Scan for the cell matching the given text and deliver its (x, y) coordinate at center. 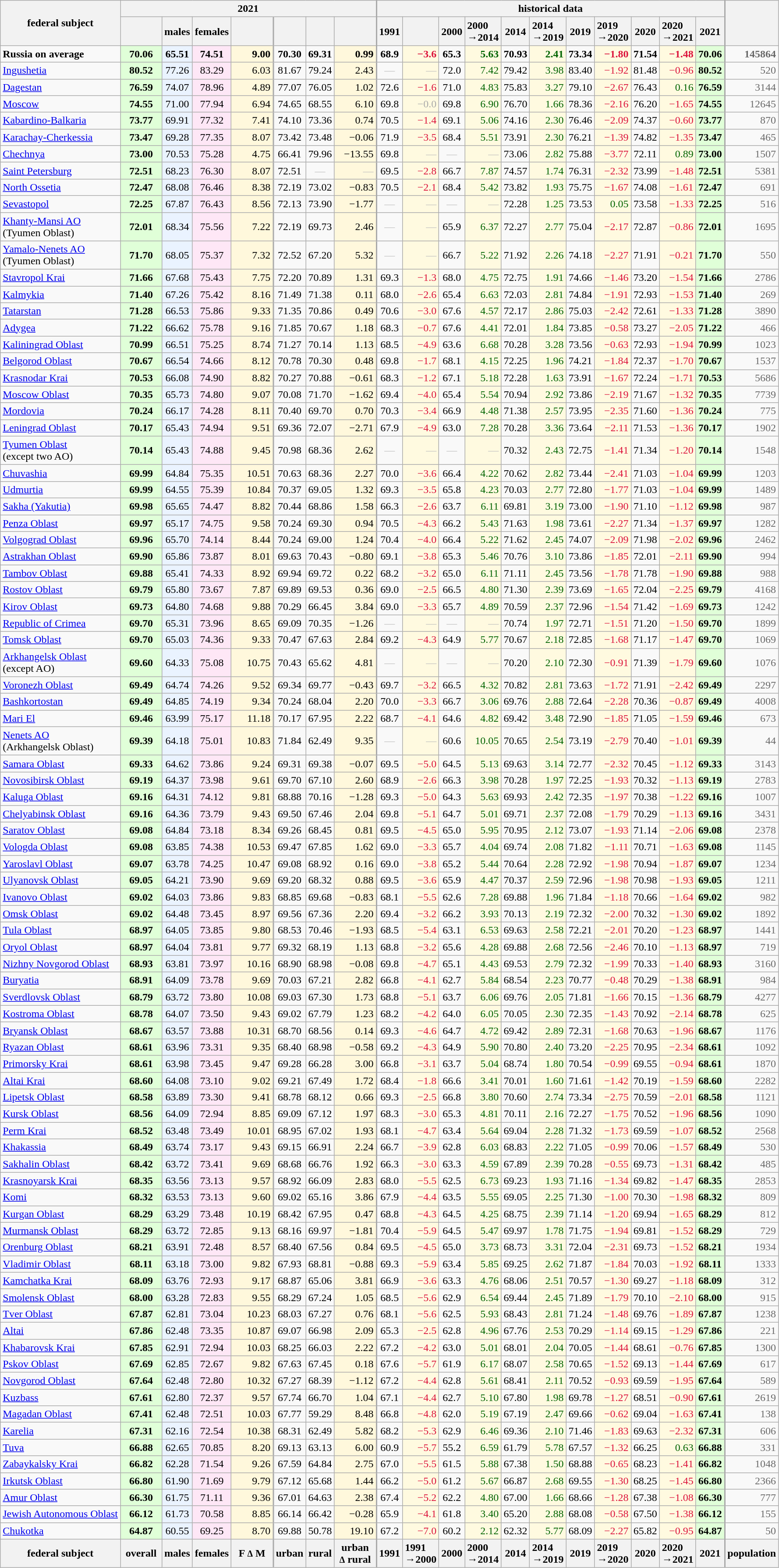
64.55 (177, 490)
520 (752, 71)
71.60 (645, 411)
8.34 (252, 830)
62.28 (177, 1464)
−0.95 (677, 1531)
71.17 (645, 640)
1.18 (355, 328)
Kabardino-Balkaria (60, 121)
64.33 (177, 663)
0.63 (677, 1447)
70.45 (645, 763)
Orenburg Oblast (60, 1247)
1.25 (548, 204)
66.98 (320, 1330)
75.56 (212, 226)
8.38 (252, 187)
−1.34 (613, 1181)
76.70 (515, 104)
historical data (550, 9)
Stavropol Krai (60, 278)
−1.62 (355, 394)
10.31 (252, 1030)
5.84 (483, 980)
Khabarovsk Krai (60, 1348)
−1.40 (677, 964)
71.24 (580, 1314)
Buryatia (60, 980)
67.76 (515, 1330)
68.90 (289, 964)
63.98 (177, 1064)
−1.00 (613, 1197)
73.36 (320, 121)
83.29 (212, 71)
9.13 (252, 1231)
76.20 (645, 104)
F Δ M (252, 1553)
−2.71 (355, 428)
9.83 (252, 897)
0.05 (613, 204)
74.26 (212, 685)
63.1 (452, 930)
65.65 (177, 506)
−1.35 (677, 137)
Penza Oblast (60, 523)
64.36 (177, 814)
71.85 (289, 328)
5.78 (548, 1447)
−0.94 (677, 1064)
Irkutsk Oblast (60, 1481)
71.61 (580, 1080)
69.34 (289, 685)
Ingushetia (60, 71)
155 (752, 1514)
73.10 (212, 1080)
73.04 (212, 1314)
4.59 (483, 1164)
Zabaykalsky Krai (60, 1464)
44 (752, 741)
70.89 (320, 278)
−1.87 (677, 864)
8.56 (252, 204)
−2.02 (677, 540)
2.27 (355, 473)
67.24 (320, 1297)
1870 (752, 1064)
−1.45 (677, 1481)
−1.42 (613, 1080)
69.66 (580, 1414)
71.67 (645, 394)
9.77 (252, 947)
65.31 (177, 623)
4.96 (483, 1330)
1.31 (355, 278)
69.68 (320, 897)
Jewish Autonomous Oblast (60, 1514)
8.11 (252, 411)
72.07 (320, 428)
Saratov Oblast (60, 830)
1892 (752, 914)
8.20 (252, 1447)
5.82 (355, 1431)
9.07 (252, 394)
6.54 (483, 1297)
10.01 (252, 1131)
70.16 (320, 797)
−1.11 (613, 847)
73.41 (212, 1164)
Tambov Oblast (60, 573)
63.89 (177, 1097)
−1.75 (613, 1114)
1.44 (355, 1481)
8.97 (252, 914)
60.6 (452, 741)
74.84 (580, 294)
70.6 (389, 311)
−0.90 (677, 1398)
4.48 (483, 411)
65.68 (320, 1481)
−3.4 (421, 411)
69.56 (289, 914)
1537 (752, 361)
70.74 (515, 623)
−1.83 (613, 1431)
−0.48 (613, 980)
72.17 (515, 311)
69.38 (320, 763)
−1.73 (613, 1131)
63.5 (452, 1197)
67.74 (289, 1398)
73.53 (580, 204)
4.28 (483, 947)
69.89 (289, 590)
7.41 (252, 121)
73.67 (212, 590)
3.40 (483, 1514)
9.16 (252, 328)
−0.55 (613, 1164)
−2.19 (613, 394)
68.06 (515, 1281)
8.16 (252, 294)
62.85 (177, 1364)
69.26 (289, 830)
Yaroslavl Oblast (60, 864)
71.16 (580, 1181)
72.24 (645, 378)
1282 (752, 523)
1.32 (355, 490)
3431 (752, 814)
6.46 (483, 1431)
2.41 (548, 54)
75.28 (212, 154)
70.46 (320, 930)
5.55 (483, 1197)
70.57 (580, 1281)
0.14 (355, 1030)
6.59 (483, 1447)
1121 (752, 1097)
69.03 (289, 997)
69.93 (515, 797)
63.13 (320, 1447)
−2.28 (613, 702)
Khanty-Mansi AO(Tyumen Oblast) (60, 226)
71.39 (645, 663)
72.21 (580, 930)
−0.63 (613, 344)
70.64 (515, 864)
9.17 (252, 1281)
76.21 (580, 137)
66.14 (289, 1514)
6.17 (483, 1364)
1145 (752, 847)
Tver Oblast (60, 1314)
−1.50 (677, 623)
Karelia (60, 1431)
75.25 (212, 344)
5.19 (483, 1414)
70.92 (645, 1014)
−1.95 (677, 1381)
Voronezh Oblast (60, 685)
8.74 (252, 344)
9.34 (252, 702)
3.06 (483, 702)
1076 (752, 663)
73.82 (515, 187)
64.07 (177, 1014)
83.40 (580, 71)
69.7 (389, 685)
Yamalo-Nenets AO(Tyumen Oblast) (60, 255)
−1.64 (677, 897)
74.90 (212, 378)
809 (752, 1197)
6.00 (355, 1447)
65.86 (177, 557)
1548 (752, 451)
64.6 (452, 718)
63.99 (177, 718)
−0.08 (355, 964)
73.96 (212, 623)
67.0 (389, 1464)
0.47 (355, 1214)
9.58 (252, 523)
3.00 (355, 1064)
−0.60 (677, 121)
5.61 (483, 1381)
812 (752, 1214)
Dagestan (60, 87)
−5.2 (421, 1497)
−2.35 (613, 411)
−1.66 (613, 997)
66.62 (177, 328)
1069 (752, 640)
0.94 (355, 523)
−0.28 (355, 1514)
65.17 (177, 523)
2282 (752, 1080)
Vologda Oblast (60, 847)
550 (752, 255)
50.78 (320, 1531)
74.33 (212, 573)
9.81 (252, 797)
10.51 (252, 473)
65.6 (452, 947)
221 (752, 1330)
9.00 (252, 54)
Saint Petersburg (60, 170)
70.85 (212, 1447)
70.62 (515, 473)
68.39 (320, 1381)
3.36 (548, 428)
Vladimir Oblast (60, 1264)
−1.14 (613, 1330)
1.58 (355, 506)
61.75 (177, 1497)
7.32 (252, 255)
urban (289, 1553)
75.04 (580, 226)
0.76 (355, 1314)
66.08 (177, 378)
−1.7 (421, 361)
9.55 (252, 1297)
7.75 (252, 278)
Kalmykia (60, 294)
67.30 (320, 997)
72.30 (580, 663)
−1.97 (613, 797)
72.77 (580, 763)
1.80 (548, 1064)
63.29 (177, 1214)
10.23 (252, 1314)
−1.99 (613, 964)
73.35 (212, 1330)
2786 (752, 278)
Altai Krai (60, 1080)
64.85 (177, 702)
77.26 (177, 71)
1023 (752, 344)
−0.07 (355, 763)
74.88 (212, 451)
1048 (752, 1464)
81.67 (289, 71)
5.18 (483, 378)
9.02 (252, 1080)
4.57 (483, 311)
Belgorod Oblast (60, 361)
Russia on average (60, 54)
1695 (752, 226)
67.45 (320, 1364)
5.43 (483, 523)
138 (752, 1414)
73.88 (212, 1030)
4.25 (483, 1214)
617 (752, 1364)
−2.00 (613, 914)
8.57 (252, 1247)
0.88 (355, 880)
68.75 (515, 1214)
70.19 (645, 1080)
65.70 (177, 540)
63.76 (177, 1281)
71.63 (515, 523)
77.35 (212, 137)
71.89 (580, 1297)
73.80 (212, 997)
65.80 (177, 590)
−1.43 (613, 1014)
64.05 (177, 930)
−0.21 (677, 255)
4.04 (483, 847)
−1.27 (613, 1398)
70.27 (289, 378)
67.68 (177, 278)
63.28 (177, 1297)
overall (141, 1553)
4.15 (483, 361)
Kuzbass (60, 1398)
6.94 (252, 104)
64.0 (452, 1014)
78.36 (580, 104)
9.24 (252, 763)
70.60 (515, 1097)
−0.7 (421, 328)
73.99 (645, 170)
4.32 (483, 685)
269 (752, 294)
1.63 (548, 378)
68.45 (320, 830)
67.89 (515, 1164)
3.19 (548, 506)
79.96 (320, 154)
1238 (752, 1314)
75.78 (212, 328)
66.51 (177, 344)
6.37 (483, 226)
5.88 (483, 1464)
−2.05 (677, 328)
5.67 (483, 1481)
76.05 (320, 87)
−4.6 (421, 1030)
3.73 (483, 1247)
73.02 (320, 187)
7.22 (252, 226)
63.6 (452, 344)
−1.57 (677, 1147)
Komi (60, 1197)
2619 (752, 1398)
−2.34 (677, 1047)
62.6 (452, 897)
Volgograd Oblast (60, 540)
11.18 (252, 718)
73.27 (645, 328)
Adygea (60, 328)
Lipetsk Oblast (60, 1097)
68.66 (580, 1497)
5.51 (483, 137)
−2.75 (613, 1097)
72.11 (645, 154)
516 (752, 204)
312 (752, 1281)
−7.0 (421, 1531)
74.82 (645, 137)
−4.8 (421, 1414)
6.06 (483, 997)
2.57 (548, 411)
−1.07 (677, 1131)
10.47 (252, 864)
0.84 (355, 1247)
3.86 (355, 1197)
70.71 (645, 847)
73.31 (212, 1047)
−2.17 (613, 226)
70.54 (580, 1064)
72.03 (515, 294)
64.03 (177, 897)
68.81 (320, 1264)
5.90 (483, 1047)
66.03 (320, 1348)
73.44 (580, 473)
61.9 (452, 1364)
73.69 (580, 590)
73.42 (289, 137)
79.10 (580, 87)
73.87 (212, 557)
68.07 (515, 1364)
Kamchatka Krai (60, 1281)
68.86 (320, 506)
75.17 (212, 718)
74.65 (289, 104)
2.23 (548, 980)
145864 (752, 54)
Omsk Oblast (60, 914)
68.74 (515, 1064)
2.16 (548, 1114)
68.01 (515, 1348)
3.28 (548, 344)
66.28 (320, 1064)
−1.22 (677, 797)
74.38 (212, 847)
69.47 (289, 847)
71.62 (515, 540)
74.12 (212, 797)
−0.06 (355, 137)
−1.89 (677, 1314)
61.79 (515, 1447)
66.54 (177, 361)
3890 (752, 311)
10.84 (252, 490)
70.13 (515, 914)
64.80 (177, 607)
Astrakhan Oblast (60, 557)
1203 (752, 473)
65.06 (320, 1281)
−0.76 (677, 1348)
−2.06 (677, 830)
1.72 (355, 1080)
6.90 (483, 104)
−0.96 (677, 71)
691 (752, 187)
5.13 (483, 763)
2366 (752, 1481)
−2.41 (613, 473)
70.77 (580, 980)
0.74 (355, 121)
67.57 (580, 1447)
61.2 (452, 1481)
Magadan Oblast (60, 1414)
67.01 (289, 1497)
3.27 (548, 87)
75.42 (212, 294)
63.74 (177, 1147)
2.19 (548, 914)
−1.31 (677, 1164)
2.46 (355, 226)
2.53 (548, 1330)
Tomsk Oblast (60, 640)
Kaliningrad Oblast (60, 344)
63.53 (177, 1197)
−1.8 (421, 1080)
North Ossetia (60, 187)
Altai (60, 1330)
68.73 (515, 1247)
71.75 (580, 1231)
5.10 (483, 1398)
70.86 (320, 311)
Mari El (60, 718)
5.54 (483, 394)
10.32 (252, 1381)
−3.1 (421, 1064)
2.54 (548, 741)
72.67 (212, 1364)
Moscow (60, 104)
70.36 (645, 702)
68.19 (320, 947)
63.91 (177, 1247)
68.12 (320, 1097)
67.20 (320, 255)
72.0 (452, 71)
5.06 (483, 121)
−0.86 (677, 226)
79.24 (320, 71)
70.47 (289, 640)
6.68 (483, 344)
61.73 (177, 1514)
75.83 (515, 87)
76.31 (580, 170)
74.51 (212, 54)
2.09 (355, 1330)
71.10 (645, 506)
63.56 (177, 1181)
2.18 (548, 640)
63.85 (177, 847)
69.20 (289, 880)
67.26 (177, 294)
68.83 (515, 1147)
65.03 (177, 640)
66.17 (177, 411)
62.81 (177, 1314)
73.18 (212, 830)
63.57 (177, 1030)
71.87 (580, 1264)
Leningrad Oblast (60, 428)
70.76 (515, 557)
−1.71 (677, 378)
−1.26 (355, 623)
74.08 (645, 187)
2.51 (548, 1281)
−0.61 (355, 378)
73.63 (580, 685)
9.80 (252, 930)
984 (752, 980)
8.44 (252, 540)
2297 (752, 685)
70.78 (289, 361)
2.84 (355, 640)
68.87 (289, 1281)
62.65 (177, 1447)
2.74 (548, 1097)
9.36 (252, 1497)
5.32 (355, 255)
8.92 (252, 573)
−1.69 (677, 607)
70.58 (212, 1514)
68.31 (289, 1431)
−2.16 (613, 104)
5381 (752, 170)
589 (752, 1381)
62.91 (177, 1348)
870 (752, 121)
urbanΔ rural (355, 1553)
68.41 (515, 1381)
61.90 (177, 1481)
65.1 (452, 964)
75.88 (580, 154)
Kurgan Oblast (60, 1214)
987 (752, 506)
5.85 (483, 1264)
1.04 (355, 1398)
77.94 (212, 104)
3.81 (355, 1281)
73.61 (580, 523)
1.73 (355, 997)
−0.93 (613, 1381)
Kirov Oblast (60, 607)
74.10 (289, 121)
68.85 (289, 897)
69.77 (320, 685)
Tatarstan (60, 311)
1.84 (548, 328)
466 (752, 328)
64.37 (177, 780)
72.31 (580, 1030)
10.16 (252, 964)
63.48 (177, 1131)
1211 (752, 880)
5.44 (483, 864)
1.91 (548, 278)
Chuvashia (60, 473)
6.10 (355, 104)
72.13 (289, 204)
73.95 (580, 411)
72.64 (580, 702)
−1.39 (613, 137)
62.80 (177, 1398)
−2.1 (421, 187)
Nenets AO(Arkhangelsk Oblast) (60, 741)
3160 (752, 964)
69.50 (289, 814)
775 (752, 411)
1.50 (548, 1464)
population (752, 1553)
−1.08 (677, 1497)
65.73 (177, 394)
485 (752, 1164)
Smolensk Oblast (60, 1297)
66.45 (320, 607)
Chechnya (60, 154)
67.00 (515, 1497)
1234 (752, 864)
9.45 (252, 451)
72.52 (289, 255)
1090 (752, 1114)
73.79 (212, 814)
74.37 (645, 121)
Ivanovo Oblast (60, 897)
77.32 (212, 121)
1.05 (355, 1297)
70.01 (515, 1080)
1007 (752, 797)
2.40 (548, 1047)
0.11 (355, 294)
74.16 (515, 121)
10.38 (252, 1431)
73.64 (580, 428)
1489 (752, 490)
67.50 (645, 1514)
67.46 (320, 814)
−0.0 (421, 104)
9.79 (252, 1481)
4.72 (483, 1030)
75.01 (212, 741)
Krasnoyarsk Krai (60, 1181)
70.08 (289, 394)
70.33 (645, 964)
78.96 (212, 87)
Kostroma Oblast (60, 1014)
1.24 (355, 540)
−1.53 (677, 294)
−2.14 (677, 1014)
2783 (752, 780)
71.27 (289, 344)
68.70 (289, 1030)
72.48 (212, 1247)
73.98 (212, 780)
67.49 (320, 1080)
Republic of Crimea (60, 623)
71.98 (645, 540)
69.32 (289, 947)
−3.9 (421, 1147)
69.91 (177, 121)
67.19 (515, 1414)
75.35 (212, 473)
72.83 (212, 1297)
73.81 (212, 947)
71.46 (580, 1431)
3.48 (548, 718)
5.93 (483, 1314)
−1.80 (613, 54)
3.31 (548, 1247)
4.43 (483, 964)
729 (752, 1231)
64.08 (177, 1080)
10.08 (252, 997)
68.43 (515, 1314)
71.9 (389, 137)
62.0 (452, 1414)
65.16 (320, 1197)
68.54 (515, 980)
4277 (752, 997)
10.05 (483, 741)
Perm Krai (60, 1131)
Oryol Oblast (60, 947)
73.97 (212, 964)
5.42 (483, 187)
−0.88 (355, 1264)
68.04 (320, 702)
5.46 (483, 557)
74.68 (212, 607)
74.36 (212, 640)
−1.3 (421, 278)
74.19 (212, 702)
68.7 (389, 718)
69.30 (320, 523)
−1.81 (355, 1231)
71.81 (580, 997)
2.60 (355, 780)
Amur Oblast (60, 1497)
72.92 (580, 864)
69.23 (515, 1181)
3.80 (483, 1097)
72.54 (212, 1431)
0.89 (677, 154)
0.22 (355, 573)
67.77 (289, 1414)
Samara Oblast (60, 763)
2462 (752, 540)
68.51 (645, 1398)
77.07 (289, 87)
61.8 (452, 1514)
75.43 (212, 278)
Novgorod Oblast (60, 1381)
Karachay-Cherkessia (60, 137)
1441 (752, 930)
69.74 (515, 847)
1507 (752, 154)
0.49 (355, 311)
Arkhangelsk Oblast(except AO) (60, 663)
Tyumen Oblast(except two AO) (60, 451)
74.75 (212, 523)
3.10 (548, 557)
2568 (752, 1131)
72.56 (580, 947)
Nizhny Novgorod Oblast (60, 964)
62.2 (452, 1497)
−1.4 (421, 121)
81.48 (645, 71)
71.53 (645, 428)
−1.78 (613, 573)
73.17 (212, 1147)
9.60 (252, 1197)
2.38 (355, 1497)
−5.4 (421, 930)
1.62 (355, 847)
Udmurtia (60, 490)
71.78 (645, 573)
6.63 (483, 294)
5686 (752, 378)
65.82 (645, 1531)
71.42 (645, 607)
60.55 (177, 1531)
−0.43 (355, 685)
9.47 (252, 1064)
70.66 (645, 897)
75.39 (212, 490)
Ulyanovsk Oblast (60, 880)
10.19 (252, 1214)
2.11 (548, 1381)
0.81 (355, 830)
68.55 (320, 104)
74.21 (580, 361)
10.87 (252, 1330)
−2.46 (613, 947)
rural (320, 1553)
2.79 (548, 964)
−2.10 (677, 1297)
9.41 (252, 1097)
65.62 (320, 663)
7739 (752, 394)
66.25 (645, 1447)
71.82 (580, 847)
2.86 (548, 311)
1.92 (355, 1164)
76.30 (212, 170)
75.86 (212, 311)
5.47 (483, 1231)
Pskov Oblast (60, 1364)
73.30 (212, 1097)
1.74 (548, 170)
−0.62 (613, 1414)
−0.91 (613, 663)
Sakha (Yakutia) (60, 506)
74.28 (212, 411)
0.48 (355, 361)
673 (752, 718)
72.90 (580, 718)
Novosibirsk Oblast (60, 780)
62.32 (515, 1531)
3.41 (483, 1080)
75.03 (580, 311)
719 (752, 947)
64.04 (177, 947)
71.0 (452, 87)
−1.37 (677, 523)
73.07 (580, 830)
−1.6 (421, 87)
67.59 (289, 1464)
4.83 (483, 87)
−0.80 (355, 557)
59.29 (320, 1414)
4.47 (483, 880)
6.05 (483, 1014)
71.69 (212, 1481)
−1.51 (613, 623)
2.47 (548, 1414)
4.76 (483, 1281)
Kaluga Oblast (60, 797)
3.14 (548, 763)
−1.72 (613, 685)
−1.91 (613, 294)
0.99 (355, 54)
72.6 (389, 87)
−2.79 (613, 741)
72.61 (645, 311)
3143 (752, 763)
−1.61 (677, 187)
2.75 (355, 1464)
70.15 (645, 997)
67.79 (320, 1014)
72.20 (289, 278)
1899 (752, 623)
73.78 (212, 980)
65.8 (452, 490)
73.49 (212, 1131)
70.80 (515, 1047)
64.63 (320, 1497)
68.95 (289, 1131)
5.95 (483, 830)
Bryansk Oblast (60, 1030)
69.78 (580, 1398)
69.82 (645, 1181)
9.51 (252, 428)
79.42 (515, 71)
2853 (752, 1181)
64.18 (177, 741)
2.08 (548, 847)
9.61 (252, 780)
530 (752, 1147)
8.70 (252, 1531)
67.80 (515, 1398)
2.25 (548, 1197)
1092 (752, 1047)
75.37 (212, 255)
0.36 (355, 590)
Sverdlovsk Oblast (60, 997)
0.70 (355, 411)
−1.23 (677, 930)
72.87 (645, 226)
1333 (752, 1264)
−1.29 (677, 1330)
74.14 (212, 540)
19.10 (355, 1531)
−1.70 (677, 361)
Chukotka (60, 1531)
1.23 (355, 1014)
68.03 (289, 1314)
1.02 (355, 87)
2.83 (355, 1181)
9.88 (252, 607)
−1.46 (613, 278)
63.81 (177, 964)
69.44 (515, 1297)
69.21 (289, 1080)
1.60 (548, 1080)
71.00 (177, 104)
−3.77 (613, 154)
6.53 (483, 930)
65.51 (177, 54)
66.6 (452, 1080)
65.20 (515, 1514)
71.92 (515, 255)
982 (752, 897)
10.53 (252, 847)
4008 (752, 702)
73.06 (515, 154)
4.82 (483, 718)
3.84 (355, 607)
Tula Oblast (60, 930)
68.53 (289, 930)
2.26 (548, 255)
67.36 (320, 914)
72.08 (580, 814)
69.72 (320, 573)
74.47 (212, 506)
2.24 (355, 1147)
1934 (752, 1247)
75.75 (580, 187)
64.3 (452, 797)
−0.87 (677, 702)
Khakassia (60, 1147)
70.44 (289, 506)
5.04 (483, 1064)
Murmansk Oblast (60, 1231)
8.12 (252, 361)
68.16 (289, 1231)
Tuva (60, 1447)
4168 (752, 590)
9.26 (252, 1464)
67.4 (389, 1497)
66.70 (320, 1398)
1.78 (548, 1231)
66.76 (320, 1164)
71.20 (645, 623)
3.93 (483, 914)
465 (752, 137)
67.56 (320, 1247)
2.59 (548, 880)
70.11 (515, 1114)
−2.8 (421, 170)
62.16 (177, 1431)
4.23 (483, 490)
64.74 (177, 685)
70.38 (645, 797)
1242 (752, 607)
64.48 (177, 914)
1991→2000 (421, 1553)
Mordovia (60, 411)
63.18 (177, 1264)
71.32 (580, 1131)
10.83 (252, 741)
Moscow Oblast (60, 394)
2378 (752, 830)
777 (752, 1497)
70.3 (389, 411)
67.93 (289, 1264)
5.64 (483, 1131)
Bashkortostan (60, 702)
2.92 (548, 394)
64.31 (177, 797)
73.50 (212, 1014)
−1.01 (677, 741)
74.80 (212, 394)
70.88 (320, 378)
65.2 (452, 864)
4.22 (483, 473)
Kursk Oblast (60, 1114)
74.18 (580, 255)
0.66 (355, 1097)
69.27 (645, 1281)
75.08 (212, 663)
−0.65 (613, 1464)
915 (752, 1297)
64.62 (177, 763)
72.71 (580, 623)
69.00 (320, 540)
Sakhalin Oblast (60, 1164)
0.18 (355, 1364)
70.82 (515, 685)
331 (752, 1447)
Chelyabinsk Oblast (60, 814)
67.02 (320, 1131)
988 (752, 573)
Primorsky Krai (60, 1064)
63.96 (177, 1047)
−2.67 (613, 87)
8.48 (355, 1414)
68.34 (177, 226)
71.49 (289, 294)
67.21 (320, 980)
2.89 (548, 1030)
7.42 (483, 71)
50 (752, 1531)
66.41 (289, 154)
60.2 (452, 1531)
Rostov Oblast (60, 590)
73.19 (580, 741)
66.91 (320, 1147)
10.75 (252, 663)
64.21 (177, 880)
73.58 (645, 204)
9.52 (252, 685)
12645 (752, 104)
74.94 (212, 428)
8.01 (252, 557)
−5.3 (421, 1431)
606 (752, 1431)
67.10 (320, 780)
74.25 (212, 864)
8.65 (252, 623)
Sevastopol (60, 204)
66.53 (177, 311)
68.05 (177, 255)
1300 (752, 1348)
74.57 (515, 170)
66.42 (320, 1514)
70.93 (515, 54)
−2.31 (613, 1247)
60.9 (389, 1447)
6.73 (483, 1181)
Ryazan Oblast (60, 1047)
994 (752, 557)
−1.2 (421, 378)
63.78 (177, 864)
55.2 (452, 1447)
65.41 (177, 573)
625 (752, 1014)
69.71 (515, 814)
2.05 (548, 997)
68.68 (289, 1164)
−13.55 (355, 154)
1902 (752, 428)
66.87 (515, 1481)
61.5 (452, 1464)
2.42 (548, 797)
Krasnodar Krai (60, 378)
66.09 (320, 1181)
71.35 (289, 311)
1176 (752, 1030)
3144 (752, 87)
4.41 (483, 328)
